Search for the cell housing the specified text and yield its [X, Y] center coordinate. 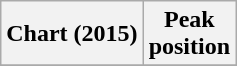
Chart (2015) [72, 34]
Peakposition [189, 34]
